Provide the [x, y] coordinate of the cell's center where the given text is located.  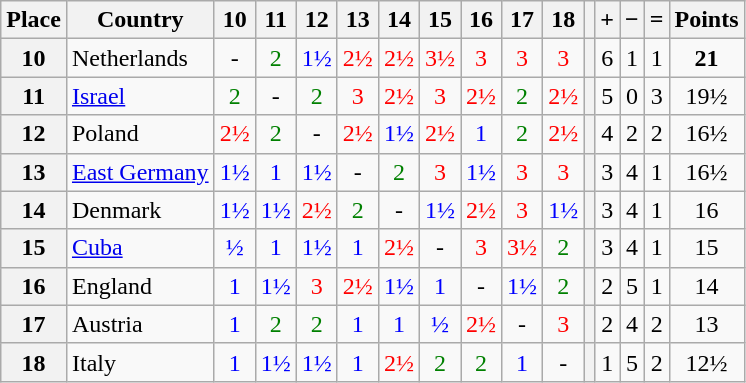
Austria [140, 324]
Israel [140, 96]
East Germany [140, 172]
Points [706, 20]
6 [608, 58]
Country [140, 20]
− [632, 20]
Poland [140, 134]
+ [608, 20]
Cuba [140, 248]
Place [34, 20]
0 [632, 96]
= [656, 20]
12½ [706, 362]
Italy [140, 362]
Denmark [140, 210]
Netherlands [140, 58]
21 [706, 58]
19½ [706, 96]
England [140, 286]
